Extract the (X, Y) coordinate from the center of the cell holding the provided text.  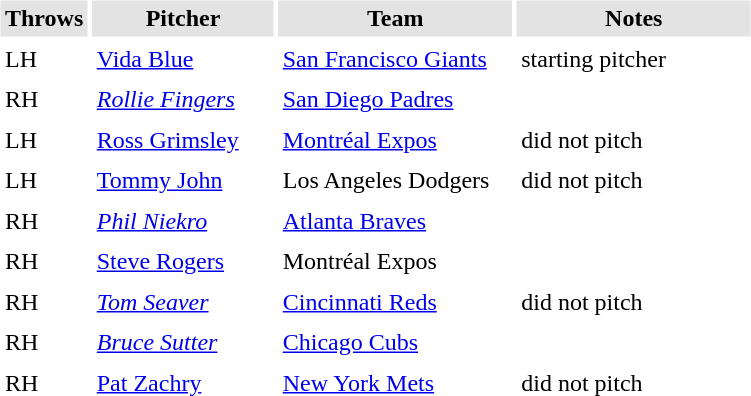
Cincinnati Reds (395, 302)
Bruce Sutter (183, 342)
San Francisco Giants (395, 59)
Atlanta Braves (395, 221)
Tom Seaver (183, 302)
Ross Grimsley (183, 140)
Throws (44, 18)
Rollie Fingers (183, 100)
Phil Niekro (183, 221)
Vida Blue (183, 59)
Pitcher (183, 18)
San Diego Padres (395, 100)
starting pitcher (634, 59)
Chicago Cubs (395, 342)
Los Angeles Dodgers (395, 180)
Tommy John (183, 180)
Team (395, 18)
Steve Rogers (183, 262)
Notes (634, 18)
